Pinpoint the cell where the given text exists, returning its [x, y] midpoint coordinate. 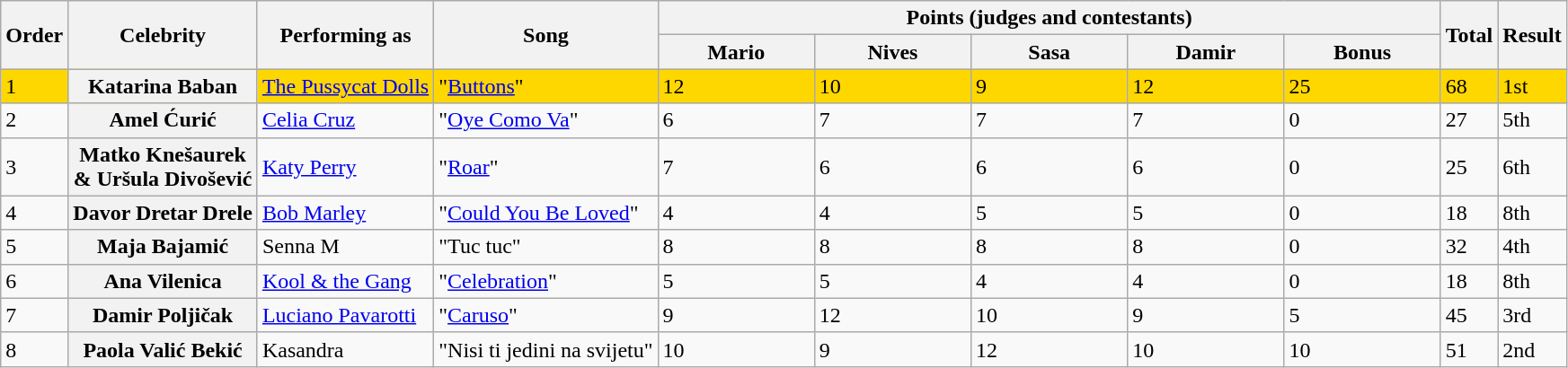
Mario [736, 52]
"Celebration" [546, 281]
Katarina Baban [164, 86]
Maja Bajamić [164, 247]
Luciano Pavarotti [345, 315]
32 [1469, 247]
Kasandra [345, 349]
"Caruso" [546, 315]
3 [34, 167]
"Nisi ti jedini na svijetu" [546, 349]
Celebrity [164, 35]
"Tuc tuc" [546, 247]
4th [1532, 247]
"Roar" [546, 167]
27 [1469, 120]
Katy Perry [345, 167]
Performing as [345, 35]
45 [1469, 315]
51 [1469, 349]
3rd [1532, 315]
Order [34, 35]
2nd [1532, 349]
Bonus [1362, 52]
Damir Poljičak [164, 315]
"Oye Como Va" [546, 120]
1 [34, 86]
Celia Cruz [345, 120]
Result [1532, 35]
"Could You Be Loved" [546, 213]
Davor Dretar Drele [164, 213]
Senna M [345, 247]
Ana Vilenica [164, 281]
68 [1469, 86]
1st [1532, 86]
Bob Marley [345, 213]
6th [1532, 167]
Kool & the Gang [345, 281]
Total [1469, 35]
"Buttons" [546, 86]
Amel Ćurić [164, 120]
Matko Knešaurek& Uršula Divošević [164, 167]
Damir [1206, 52]
Song [546, 35]
Paola Valić Bekić [164, 349]
Nives [892, 52]
5th [1532, 120]
The Pussycat Dolls [345, 86]
Sasa [1050, 52]
Points (judges and contestants) [1050, 18]
2 [34, 120]
